Pinpoint the cell where the given text exists, returning its [X, Y] midpoint coordinate. 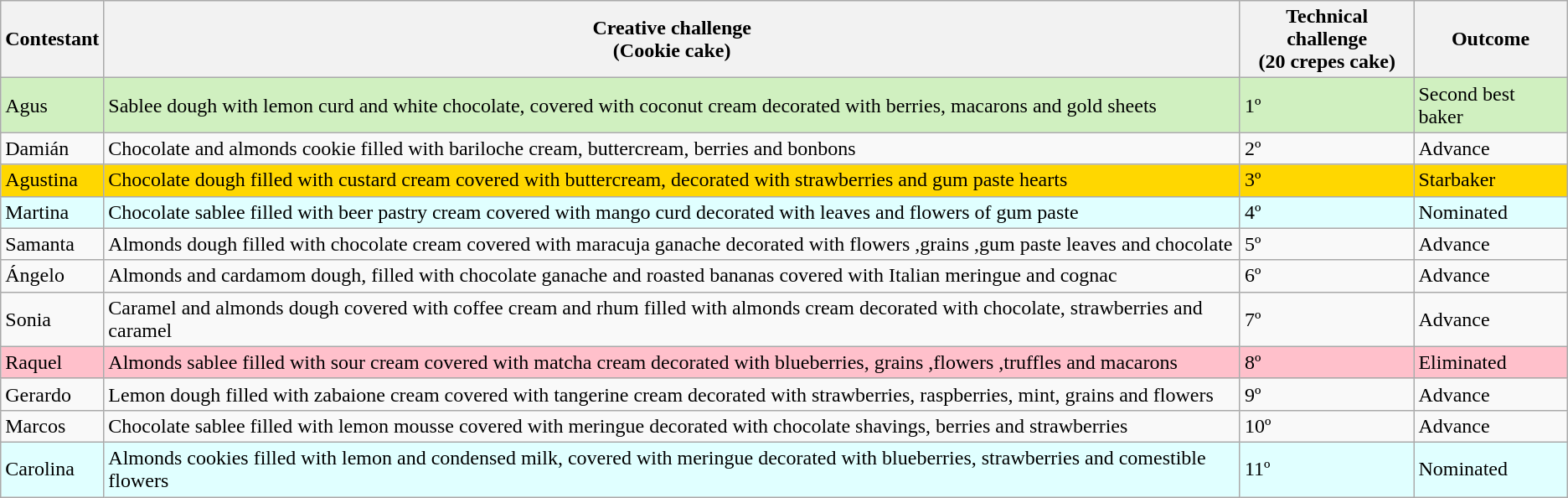
4º [1327, 212]
Technical challenge(20 crepes cake) [1327, 39]
10º [1327, 426]
Almonds dough filled with chocolate cream covered with maracuja ganache decorated with flowers ,grains ,gum paste leaves and chocolate [672, 244]
Caramel and almonds dough covered with coffee cream and rhum filled with almonds cream decorated with chocolate, strawberries and caramel [672, 319]
Gerardo [52, 394]
Samanta [52, 244]
Ángelo [52, 276]
Chocolate sablee filled with lemon mousse covered with meringue decorated with chocolate shavings, berries and strawberries [672, 426]
Chocolate sablee filled with beer pastry cream covered with mango curd decorated with leaves and flowers of gum paste [672, 212]
Damián [52, 148]
2º [1327, 148]
11º [1327, 469]
Creative challenge(Cookie cake) [672, 39]
Martina [52, 212]
Agus [52, 106]
Almonds and cardamom dough, filled with chocolate ganache and roasted bananas covered with Italian meringue and cognac [672, 276]
7º [1327, 319]
Raquel [52, 362]
Contestant [52, 39]
8º [1327, 362]
Carolina [52, 469]
Chocolate dough filled with custard cream covered with buttercream, decorated with strawberries and gum paste hearts [672, 180]
Starbaker [1491, 180]
3º [1327, 180]
5º [1327, 244]
Outcome [1491, 39]
Lemon dough filled with zabaione cream covered with tangerine cream decorated with strawberries, raspberries, mint, grains and flowers [672, 394]
Sablee dough with lemon curd and white chocolate, covered with coconut cream decorated with berries, macarons and gold sheets [672, 106]
1º [1327, 106]
Marcos [52, 426]
Agustina [52, 180]
6º [1327, 276]
9º [1327, 394]
Second best baker [1491, 106]
Almonds sablee filled with sour cream covered with matcha cream decorated with blueberries, grains ,flowers ,truffles and macarons [672, 362]
Eliminated [1491, 362]
Sonia [52, 319]
Almonds cookies filled with lemon and condensed milk, covered with meringue decorated with blueberries, strawberries and comestible flowers [672, 469]
Chocolate and almonds cookie filled with bariloche cream, buttercream, berries and bonbons [672, 148]
